For the text-containing cell, return its midpoint in (X, Y) coordinate format. 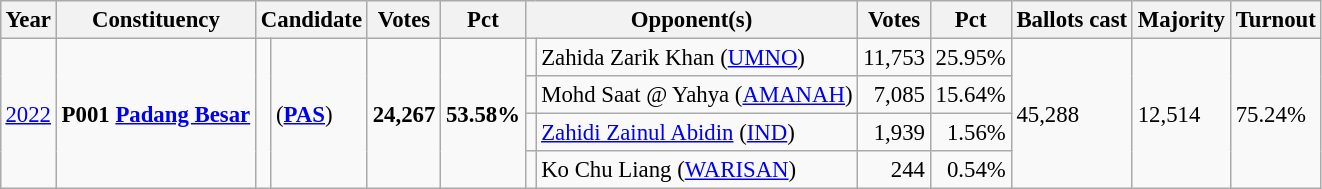
12,514 (1181, 113)
11,753 (894, 57)
1.56% (970, 133)
24,267 (404, 113)
Mohd Saat @ Yahya (AMANAH) (697, 95)
25.95% (970, 57)
Candidate (311, 20)
53.58% (484, 113)
Year (28, 20)
P001 Padang Besar (156, 113)
1,939 (894, 133)
Zahidi Zainul Abidin (IND) (697, 133)
Ballots cast (1072, 20)
Constituency (156, 20)
Ko Chu Liang (WARISAN) (697, 170)
Turnout (1276, 20)
15.64% (970, 95)
45,288 (1072, 113)
2022 (28, 113)
Opponent(s) (692, 20)
0.54% (970, 170)
7,085 (894, 95)
Zahida Zarik Khan (UMNO) (697, 57)
244 (894, 170)
(PAS) (320, 113)
75.24% (1276, 113)
Majority (1181, 20)
